Provide the (x, y) coordinate of the cell's center where the given text is located.  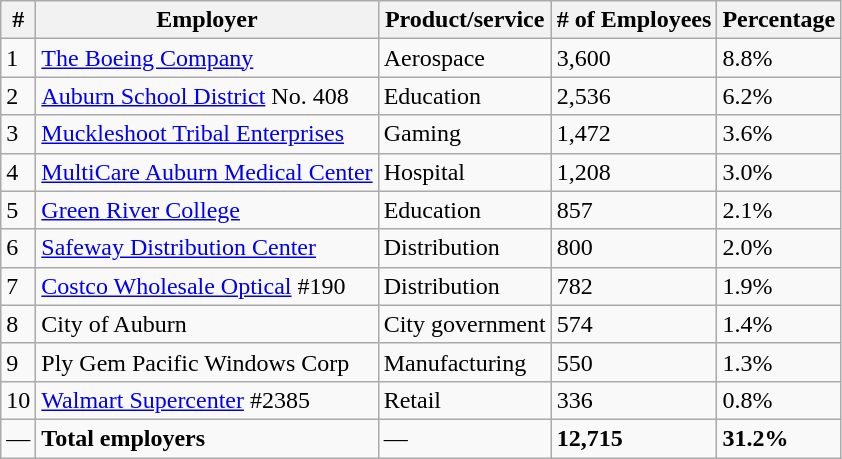
Percentage (779, 20)
The Boeing Company (207, 58)
MultiCare Auburn Medical Center (207, 172)
3,600 (634, 58)
1,208 (634, 172)
1,472 (634, 134)
Hospital (464, 172)
City government (464, 324)
3.6% (779, 134)
5 (18, 210)
Product/service (464, 20)
Total employers (207, 438)
1.4% (779, 324)
Manufacturing (464, 362)
7 (18, 286)
1.9% (779, 286)
2.0% (779, 248)
2 (18, 96)
# of Employees (634, 20)
6 (18, 248)
782 (634, 286)
4 (18, 172)
0.8% (779, 400)
6.2% (779, 96)
8 (18, 324)
# (18, 20)
Muckleshoot Tribal Enterprises (207, 134)
Aerospace (464, 58)
336 (634, 400)
Ply Gem Pacific Windows Corp (207, 362)
1.3% (779, 362)
12,715 (634, 438)
Costco Wholesale Optical #190 (207, 286)
2,536 (634, 96)
800 (634, 248)
857 (634, 210)
3 (18, 134)
Retail (464, 400)
City of Auburn (207, 324)
9 (18, 362)
2.1% (779, 210)
574 (634, 324)
Employer (207, 20)
550 (634, 362)
3.0% (779, 172)
Auburn School District No. 408 (207, 96)
Gaming (464, 134)
Safeway Distribution Center (207, 248)
1 (18, 58)
31.2% (779, 438)
Walmart Supercenter #2385 (207, 400)
Green River College (207, 210)
8.8% (779, 58)
10 (18, 400)
